Scan for the cell matching the given text and deliver its [X, Y] coordinate at center. 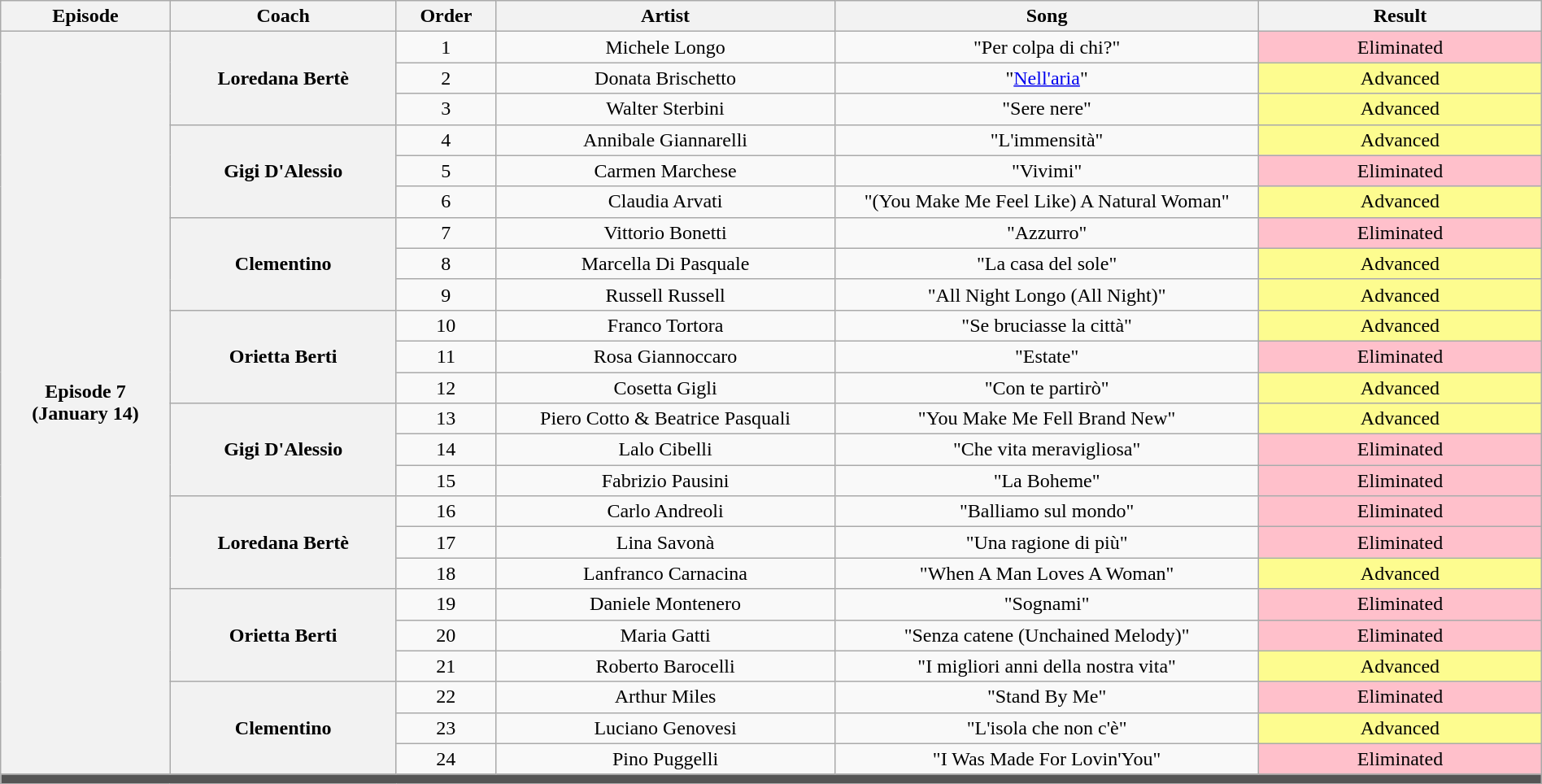
"Per colpa di chi?" [1048, 47]
11 [446, 356]
Arthur Miles [665, 697]
"Balliamo sul mondo" [1048, 512]
Franco Tortora [665, 325]
Carlo Andreoli [665, 512]
20 [446, 635]
Artist [665, 16]
22 [446, 697]
Episode 7 (January 14) [85, 403]
Lina Savonà [665, 542]
"Che vita meravigliosa" [1048, 450]
"All Night Longo (All Night)" [1048, 294]
"You Make Me Fell Brand New" [1048, 419]
"L'isola che non c'è" [1048, 728]
Lanfranco Carnacina [665, 573]
9 [446, 294]
"La Boheme" [1048, 481]
"(You Make Me Feel Like) A Natural Woman" [1048, 202]
"Vivimi" [1048, 171]
Maria Gatti [665, 635]
Vittorio Bonetti [665, 233]
7 [446, 233]
Order [446, 16]
Piero Cotto & Beatrice Pasquali [665, 419]
"La casa del sole" [1048, 264]
10 [446, 325]
"Stand By Me" [1048, 697]
Walter Sterbini [665, 109]
Result [1400, 16]
6 [446, 202]
Claudia Arvati [665, 202]
"Con te partirò" [1048, 388]
18 [446, 573]
"Estate" [1048, 356]
8 [446, 264]
13 [446, 419]
"Azzurro" [1048, 233]
5 [446, 171]
"Sere nere" [1048, 109]
3 [446, 109]
"When A Man Loves A Woman" [1048, 573]
Donata Brischetto [665, 78]
Marcella Di Pasquale [665, 264]
Roberto Barocelli [665, 666]
Daniele Montenero [665, 604]
12 [446, 388]
Episode [85, 16]
2 [446, 78]
19 [446, 604]
Coach [283, 16]
14 [446, 450]
"I migliori anni della nostra vita" [1048, 666]
Song [1048, 16]
Rosa Giannoccaro [665, 356]
24 [446, 759]
Pino Puggelli [665, 759]
"Se bruciasse la città" [1048, 325]
Carmen Marchese [665, 171]
"Una ragione di più" [1048, 542]
"Nell'aria" [1048, 78]
"Senza catene (Unchained Melody)" [1048, 635]
23 [446, 728]
"I Was Made For Lovin'You" [1048, 759]
Fabrizio Pausini [665, 481]
4 [446, 140]
15 [446, 481]
Annibale Giannarelli [665, 140]
Luciano Genovesi [665, 728]
Cosetta Gigli [665, 388]
Michele Longo [665, 47]
Russell Russell [665, 294]
"Sognami" [1048, 604]
Lalo Cibelli [665, 450]
16 [446, 512]
17 [446, 542]
21 [446, 666]
"L'immensità" [1048, 140]
1 [446, 47]
